For the text-containing cell, return its midpoint in (X, Y) coordinate format. 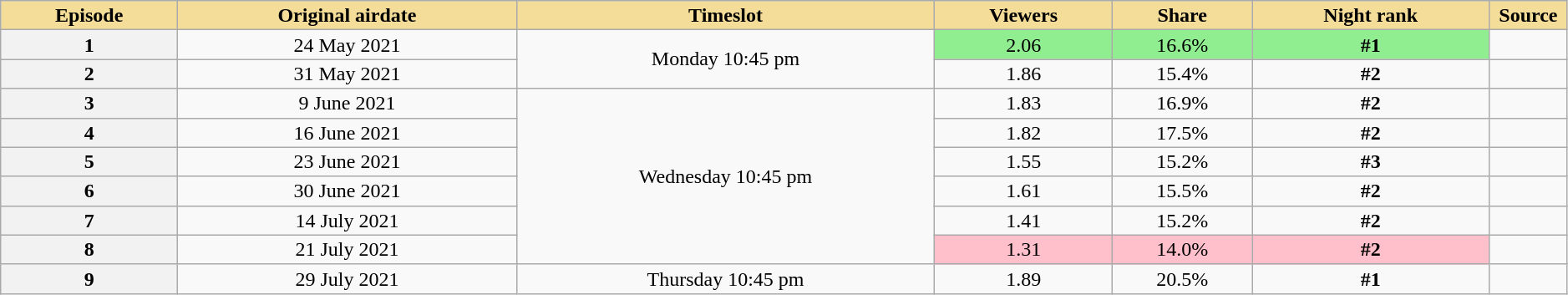
9 June 2021 (348, 104)
2 (89, 74)
5 (89, 162)
21 July 2021 (348, 249)
7 (89, 221)
Share (1181, 15)
1.82 (1024, 132)
29 July 2021 (348, 279)
17.5% (1181, 132)
1 (89, 45)
14 July 2021 (348, 221)
24 May 2021 (348, 45)
Source (1529, 15)
2.06 (1024, 45)
16.6% (1181, 45)
16 June 2021 (348, 132)
Monday 10:45 pm (725, 59)
Wednesday 10:45 pm (725, 176)
16.9% (1181, 104)
1.86 (1024, 74)
20.5% (1181, 279)
1.61 (1024, 191)
1.83 (1024, 104)
1.41 (1024, 221)
1.55 (1024, 162)
9 (89, 279)
Timeslot (725, 15)
#3 (1371, 162)
23 June 2021 (348, 162)
Viewers (1024, 15)
31 May 2021 (348, 74)
1.31 (1024, 249)
15.4% (1181, 74)
Episode (89, 15)
Night rank (1371, 15)
14.0% (1181, 249)
30 June 2021 (348, 191)
3 (89, 104)
6 (89, 191)
4 (89, 132)
Thursday 10:45 pm (725, 279)
Original airdate (348, 15)
8 (89, 249)
15.5% (1181, 191)
1.89 (1024, 279)
